Provide the (x, y) coordinate of the cell's center where the given text is located.  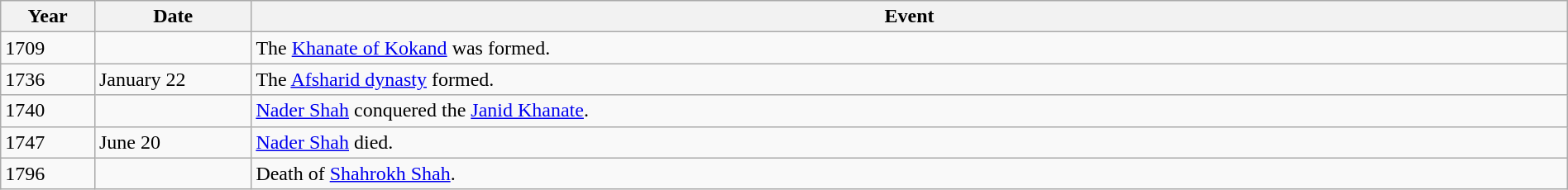
Event (910, 17)
Year (48, 17)
January 22 (172, 79)
Nader Shah died. (910, 142)
Date (172, 17)
The Afsharid dynasty formed. (910, 79)
1740 (48, 111)
Nader Shah conquered the Janid Khanate. (910, 111)
1747 (48, 142)
1736 (48, 79)
The Khanate of Kokand was formed. (910, 48)
1796 (48, 173)
1709 (48, 48)
June 20 (172, 142)
Death of Shahrokh Shah. (910, 173)
